Return [x, y] of the center of cell containing provided text 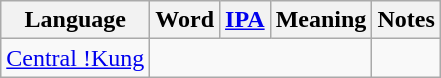
Meaning [321, 20]
Notes [406, 20]
Word [185, 20]
IPA [246, 20]
Language [76, 20]
Central !Kung [76, 58]
